Return [X, Y] of the center of cell containing provided text 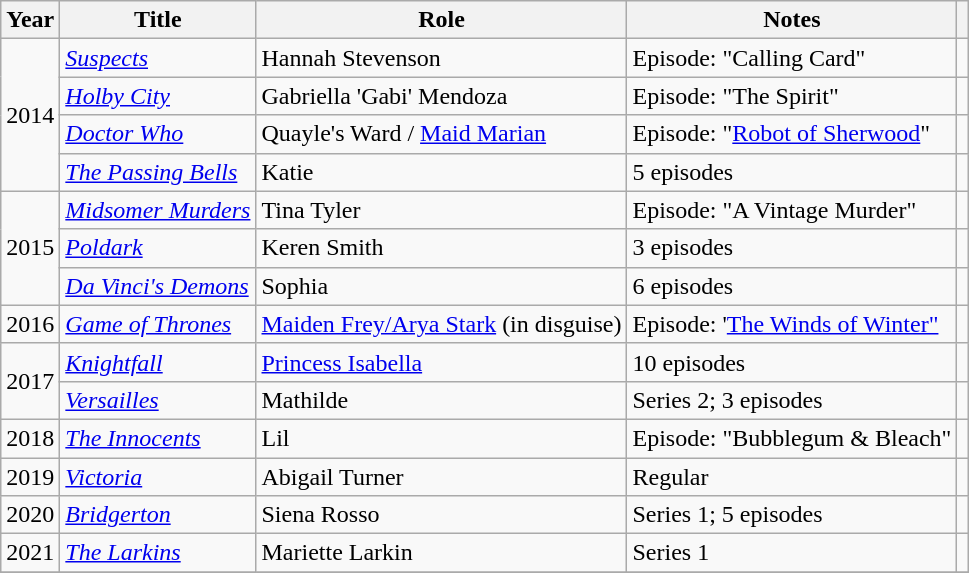
3 episodes [792, 248]
Episode: "Robot of Sherwood" [792, 134]
2015 [30, 248]
The Passing Bells [158, 172]
Suspects [158, 58]
Midsomer Murders [158, 210]
Maiden Frey/Arya Stark (in disguise) [442, 324]
5 episodes [792, 172]
Quayle's Ward / Maid Marian [442, 134]
Doctor Who [158, 134]
10 episodes [792, 362]
2021 [30, 553]
Holby City [158, 96]
Notes [792, 20]
2016 [30, 324]
Da Vinci's Demons [158, 286]
Princess Isabella [442, 362]
Victoria [158, 477]
Knightfall [158, 362]
Bridgerton [158, 515]
2018 [30, 438]
2020 [30, 515]
2017 [30, 381]
2014 [30, 115]
Mathilde [442, 400]
Episode: "A Vintage Murder" [792, 210]
Episode: "The Spirit" [792, 96]
Abigail Turner [442, 477]
Hannah Stevenson [442, 58]
Role [442, 20]
Mariette Larkin [442, 553]
Year [30, 20]
Lil [442, 438]
Episode: "Bubblegum & Bleach" [792, 438]
Series 1; 5 episodes [792, 515]
Tina Tyler [442, 210]
Keren Smith [442, 248]
Katie [442, 172]
Episode: "Calling Card" [792, 58]
Game of Thrones [158, 324]
Gabriella 'Gabi' Mendoza [442, 96]
Siena Rosso [442, 515]
The Larkins [158, 553]
Title [158, 20]
Sophia [442, 286]
Poldark [158, 248]
Series 1 [792, 553]
Versailles [158, 400]
6 episodes [792, 286]
Regular [792, 477]
The Innocents [158, 438]
Episode: 'The Winds of Winter" [792, 324]
2019 [30, 477]
Series 2; 3 episodes [792, 400]
